From the cell containing the given text, extract its center point as [x, y] coordinate. 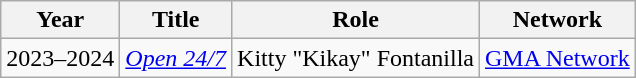
Year [60, 20]
GMA Network [558, 58]
Kitty "Kikay" Fontanilla [356, 58]
2023–2024 [60, 58]
Role [356, 20]
Title [176, 20]
Open 24/7 [176, 58]
Network [558, 20]
